Return the [x, y] coordinate for the center point of the cell that contains the specified text.  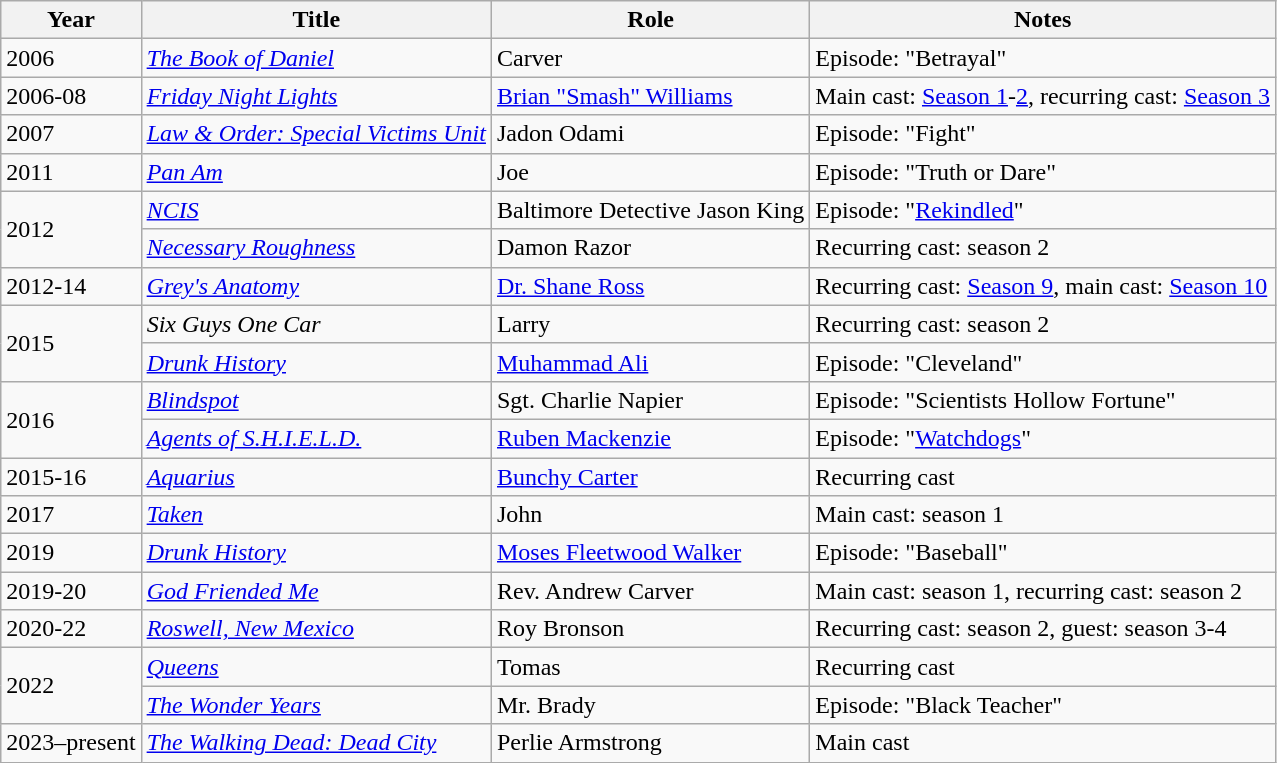
Dr. Shane Ross [650, 286]
Six Guys One Car [316, 324]
Damon Razor [650, 248]
Bunchy Carter [650, 477]
Blindspot [316, 400]
Episode: "Rekindled" [1043, 210]
2006 [71, 58]
2019-20 [71, 591]
Title [316, 20]
2011 [71, 172]
Year [71, 20]
Carver [650, 58]
Baltimore Detective Jason King [650, 210]
Tomas [650, 667]
Episode: "Baseball" [1043, 553]
2017 [71, 515]
2020-22 [71, 629]
Episode: "Black Teacher" [1043, 705]
Agents of S.H.I.E.L.D. [316, 438]
2019 [71, 553]
Roy Bronson [650, 629]
Perlie Armstrong [650, 743]
Rev. Andrew Carver [650, 591]
Episode: "Truth or Dare" [1043, 172]
Necessary Roughness [316, 248]
Joe [650, 172]
Brian "Smash" Williams [650, 96]
The Walking Dead: Dead City [316, 743]
Episode: "Scientists Hollow Fortune" [1043, 400]
Law & Order: Special Victims Unit [316, 134]
2006-08 [71, 96]
Larry [650, 324]
Muhammad Ali [650, 362]
2016 [71, 419]
Grey's Anatomy [316, 286]
The Wonder Years [316, 705]
God Friended Me [316, 591]
2012 [71, 229]
Queens [316, 667]
2023–present [71, 743]
Main cast: Season 1-2, recurring cast: Season 3 [1043, 96]
2015 [71, 343]
Notes [1043, 20]
Main cast [1043, 743]
Episode: "Watchdogs" [1043, 438]
Role [650, 20]
Episode: "Betrayal" [1043, 58]
Episode: "Cleveland" [1043, 362]
Jadon Odami [650, 134]
NCIS [316, 210]
John [650, 515]
Sgt. Charlie Napier [650, 400]
Recurring cast: Season 9, main cast: Season 10 [1043, 286]
The Book of Daniel [316, 58]
Ruben Mackenzie [650, 438]
2022 [71, 686]
2015-16 [71, 477]
2007 [71, 134]
Pan Am [316, 172]
Moses Fleetwood Walker [650, 553]
Recurring cast: season 2, guest: season 3-4 [1043, 629]
2012-14 [71, 286]
Roswell, New Mexico [316, 629]
Taken [316, 515]
Main cast: season 1 [1043, 515]
Friday Night Lights [316, 96]
Episode: "Fight" [1043, 134]
Main cast: season 1, recurring cast: season 2 [1043, 591]
Aquarius [316, 477]
Mr. Brady [650, 705]
